Return (X, Y) of the center of cell containing provided text 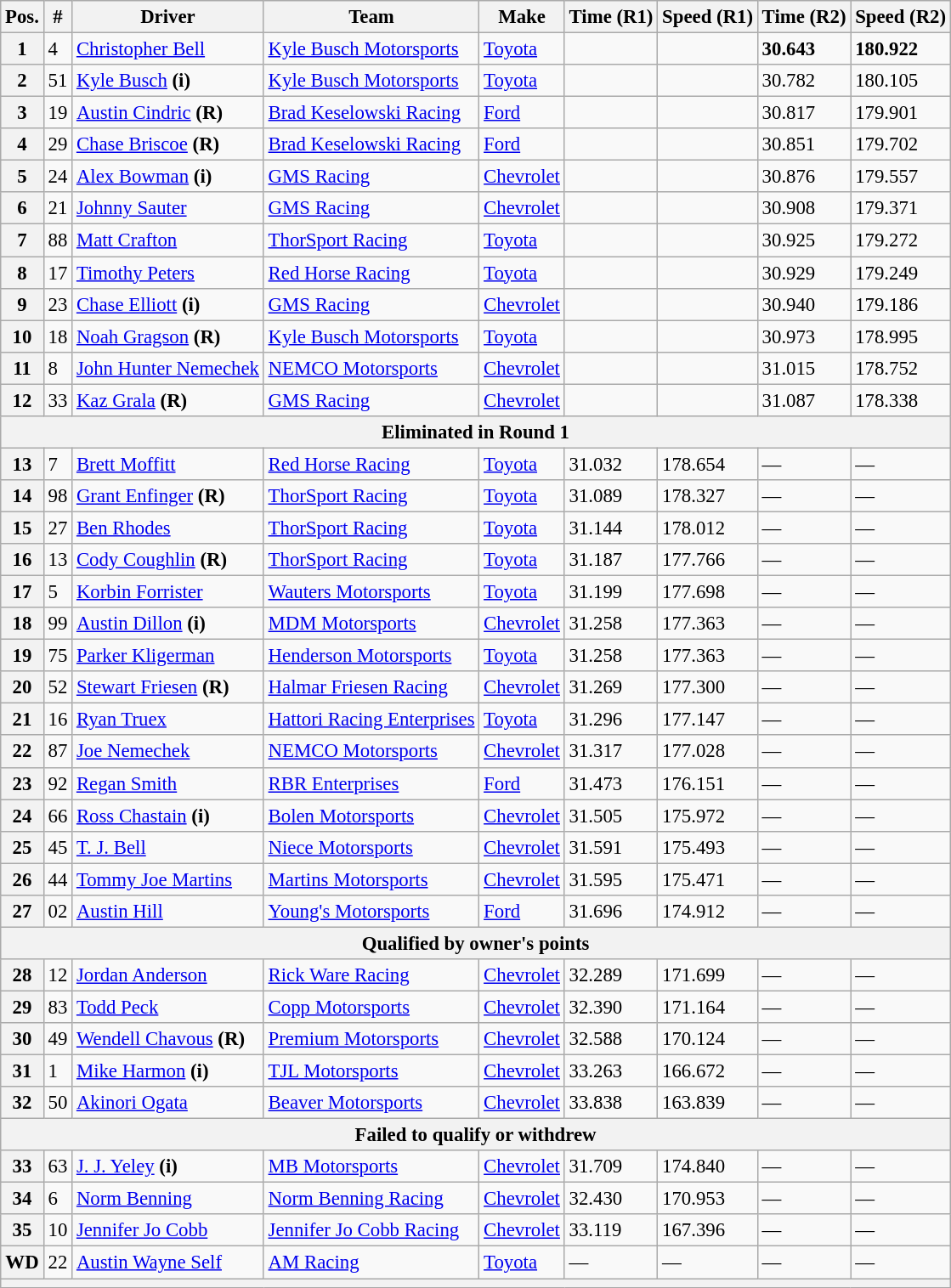
178.338 (901, 400)
31.269 (611, 687)
33.263 (611, 1071)
98 (58, 496)
20 (22, 687)
Korbin Forrister (168, 592)
Rick Ware Racing (371, 975)
Akinori Ogata (168, 1103)
32 (22, 1103)
87 (58, 752)
174.912 (708, 912)
30.973 (804, 336)
30.851 (804, 144)
66 (58, 816)
3 (22, 113)
83 (58, 1007)
MB Motorsports (371, 1167)
166.672 (708, 1071)
177.147 (708, 720)
31.595 (611, 879)
179.249 (901, 273)
44 (58, 879)
Austin Dillon (i) (168, 624)
32.588 (611, 1039)
177.028 (708, 752)
Alex Bowman (i) (168, 177)
Halmar Friesen Racing (371, 687)
31.089 (611, 496)
35 (22, 1231)
Wauters Motorsports (371, 592)
MDM Motorsports (371, 624)
Noah Gragson (R) (168, 336)
49 (58, 1039)
31.709 (611, 1167)
Kaz Grala (R) (168, 400)
177.698 (708, 592)
31 (22, 1071)
30 (22, 1039)
Niece Motorsports (371, 847)
179.557 (901, 177)
179.901 (901, 113)
Martins Motorsports (371, 879)
Wendell Chavous (R) (168, 1039)
178.327 (708, 496)
30.925 (804, 240)
11 (22, 368)
Jennifer Jo Cobb (168, 1231)
Qualified by owner's points (476, 943)
Norm Benning Racing (371, 1199)
Chase Elliott (i) (168, 304)
34 (22, 1199)
Austin Cindric (R) (168, 113)
30.876 (804, 177)
Ben Rhodes (168, 528)
32.430 (611, 1199)
Matt Crafton (168, 240)
Team (371, 17)
30.940 (804, 304)
177.766 (708, 560)
31.199 (611, 592)
Regan Smith (168, 783)
Chase Briscoe (R) (168, 144)
88 (58, 240)
33.838 (611, 1103)
30.929 (804, 273)
179.186 (901, 304)
28 (22, 975)
Stewart Friesen (R) (168, 687)
163.839 (708, 1103)
Grant Enfinger (R) (168, 496)
171.699 (708, 975)
Premium Motorsports (371, 1039)
25 (22, 847)
RBR Enterprises (371, 783)
52 (58, 687)
178.995 (901, 336)
9 (22, 304)
45 (58, 847)
Hattori Racing Enterprises (371, 720)
Henderson Motorsports (371, 656)
TJL Motorsports (371, 1071)
Time (R2) (804, 17)
Jennifer Jo Cobb Racing (371, 1231)
Parker Kligerman (168, 656)
Norm Benning (168, 1199)
31.591 (611, 847)
175.471 (708, 879)
Austin Wayne Self (168, 1263)
33.119 (611, 1231)
99 (58, 624)
John Hunter Nemechek (168, 368)
32.390 (611, 1007)
180.105 (901, 81)
167.396 (708, 1231)
31.505 (611, 816)
180.922 (901, 49)
Speed (R1) (708, 17)
# (58, 17)
02 (58, 912)
Austin Hill (168, 912)
T. J. Bell (168, 847)
Young's Motorsports (371, 912)
50 (58, 1103)
174.840 (708, 1167)
175.493 (708, 847)
31.144 (611, 528)
32.289 (611, 975)
171.164 (708, 1007)
14 (22, 496)
Joe Nemechek (168, 752)
178.752 (901, 368)
175.972 (708, 816)
Christopher Bell (168, 49)
Ryan Truex (168, 720)
AM Racing (371, 1263)
31.187 (611, 560)
WD (22, 1263)
30.908 (804, 208)
31.696 (611, 912)
178.654 (708, 464)
31.317 (611, 752)
177.300 (708, 687)
31.087 (804, 400)
51 (58, 81)
Ross Chastain (i) (168, 816)
Driver (168, 17)
63 (58, 1167)
Brett Moffitt (168, 464)
Time (R1) (611, 17)
Mike Harmon (i) (168, 1071)
92 (58, 783)
179.272 (901, 240)
Speed (R2) (901, 17)
Bolen Motorsports (371, 816)
30.782 (804, 81)
176.151 (708, 783)
178.012 (708, 528)
Pos. (22, 17)
Kyle Busch (i) (168, 81)
Beaver Motorsports (371, 1103)
Cody Coughlin (R) (168, 560)
31.015 (804, 368)
Eliminated in Round 1 (476, 432)
J. J. Yeley (i) (168, 1167)
31.473 (611, 783)
179.702 (901, 144)
179.371 (901, 208)
31.296 (611, 720)
2 (22, 81)
30.643 (804, 49)
Johnny Sauter (168, 208)
Failed to qualify or withdrew (476, 1135)
Todd Peck (168, 1007)
75 (58, 656)
170.124 (708, 1039)
Copp Motorsports (371, 1007)
26 (22, 879)
170.953 (708, 1199)
15 (22, 528)
31.032 (611, 464)
Tommy Joe Martins (168, 879)
Make (522, 17)
Timothy Peters (168, 273)
30.817 (804, 113)
Jordan Anderson (168, 975)
